Extract the [x, y] coordinate from the center of the cell holding the provided text.  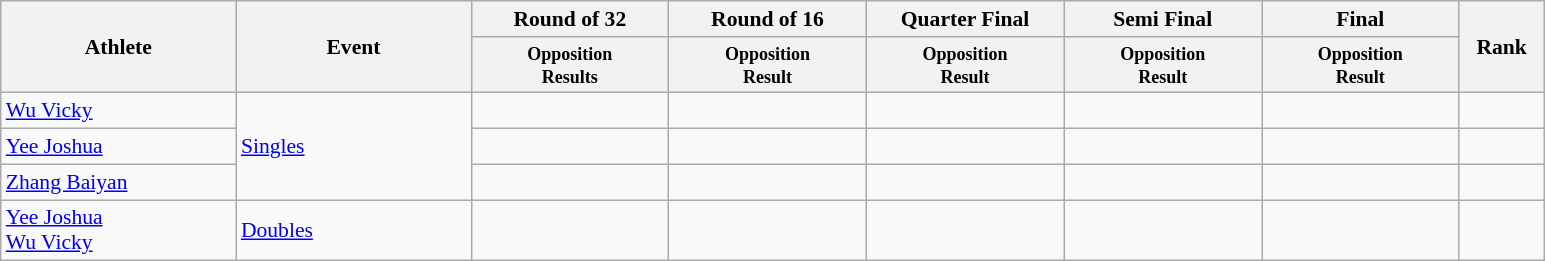
Zhang Baiyan [118, 182]
Quarter Final [965, 19]
Yee Joshua Wu Vicky [118, 230]
Round of 32 [570, 19]
OppositionResults [570, 65]
Rank [1502, 47]
Yee Joshua [118, 147]
Wu Vicky [118, 111]
Event [354, 47]
Round of 16 [768, 19]
Athlete [118, 47]
Final [1361, 19]
Singles [354, 146]
Semi Final [1163, 19]
Doubles [354, 230]
